Extract the [X, Y] coordinate from the center of the cell holding the provided text.  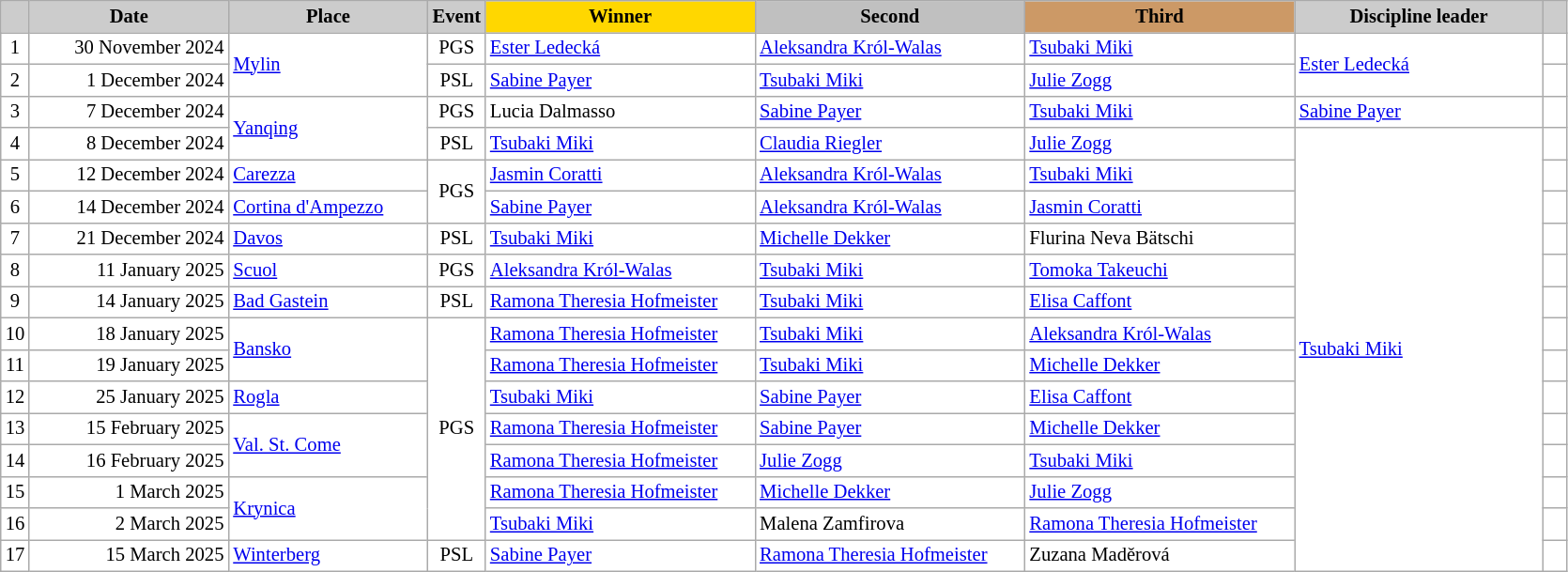
14 January 2025 [129, 301]
Scuol [328, 270]
10 [15, 333]
Krynica [328, 508]
13 [15, 428]
18 January 2025 [129, 333]
15 [15, 492]
12 December 2024 [129, 175]
8 December 2024 [129, 144]
9 [15, 301]
8 [15, 270]
Bad Gastein [328, 301]
Lucia Dalmasso [620, 112]
Second [890, 16]
Flurina Neva Bätschi [1159, 239]
Date [129, 16]
Winner [620, 16]
21 December 2024 [129, 239]
7 [15, 239]
Place [328, 16]
5 [15, 175]
Discipline leader [1420, 16]
Davos [328, 239]
Zuzana Maděrová [1159, 555]
12 [15, 397]
Carezza [328, 175]
Third [1159, 16]
Mylin [328, 64]
Event [456, 16]
17 [15, 555]
7 December 2024 [129, 112]
1 March 2025 [129, 492]
Val. St. Come [328, 444]
2 March 2025 [129, 523]
16 February 2025 [129, 460]
2 [15, 80]
Malena Zamfirova [890, 523]
Claudia Riegler [890, 144]
Bansko [328, 349]
15 February 2025 [129, 428]
14 [15, 460]
Winterberg [328, 555]
1 December 2024 [129, 80]
11 January 2025 [129, 270]
Cortina d'Ampezzo [328, 207]
3 [15, 112]
19 January 2025 [129, 365]
16 [15, 523]
14 December 2024 [129, 207]
Rogla [328, 397]
15 March 2025 [129, 555]
11 [15, 365]
25 January 2025 [129, 397]
4 [15, 144]
Yanqing [328, 128]
1 [15, 48]
6 [15, 207]
Tomoka Takeuchi [1159, 270]
30 November 2024 [129, 48]
